Pinpoint the cell where the given text exists, returning its (X, Y) midpoint coordinate. 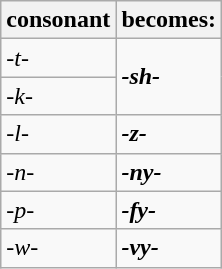
-t- (58, 58)
-n- (58, 172)
becomes: (169, 20)
-w- (58, 248)
-ny- (169, 172)
consonant (58, 20)
-vy- (169, 248)
-k- (58, 96)
-z- (169, 134)
-fy- (169, 210)
-p- (58, 210)
-l- (58, 134)
-sh- (169, 77)
